Return the (X, Y) coordinate for the center point of the cell that contains the specified text.  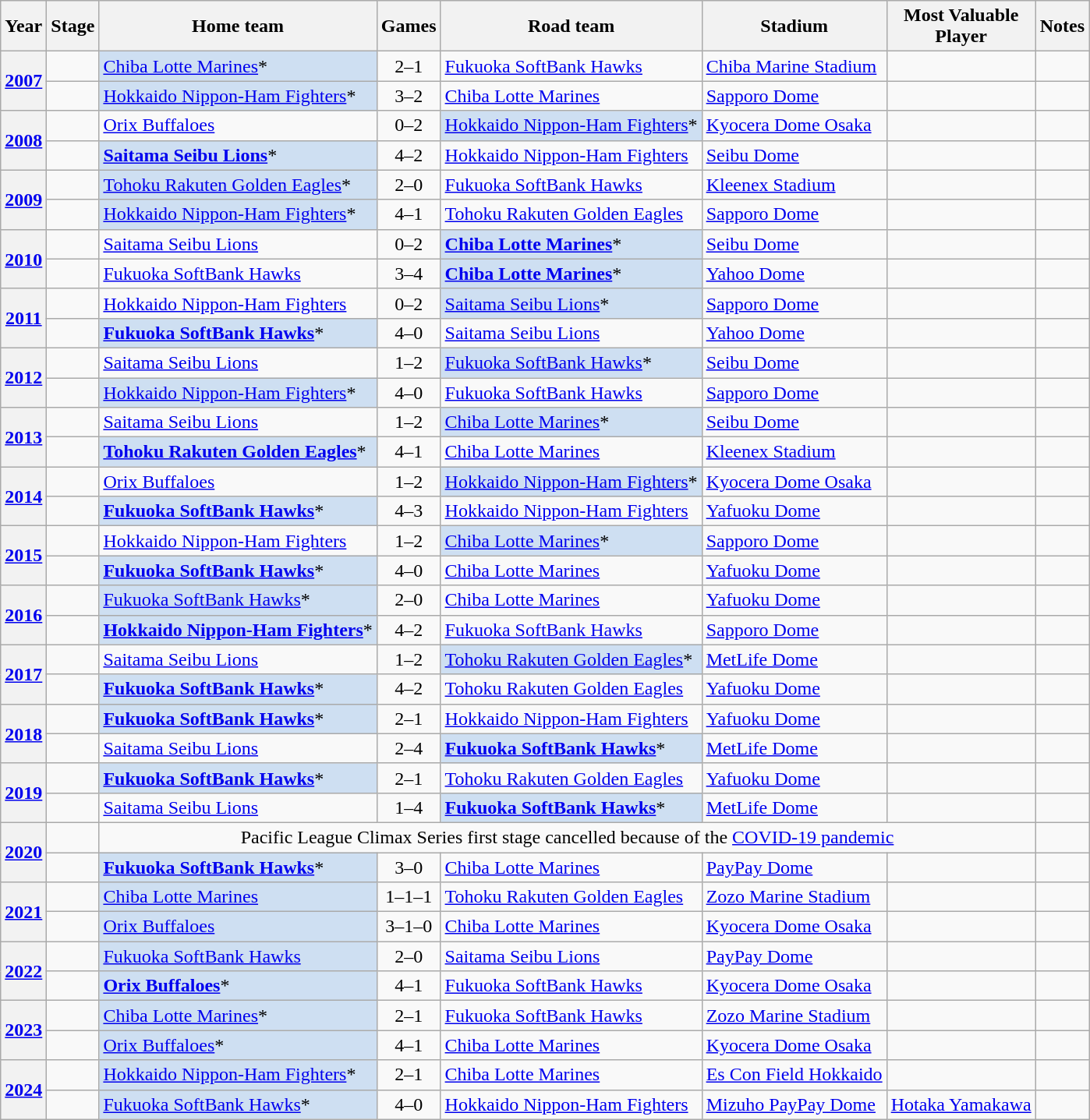
2019 (23, 793)
1–1–1 (409, 897)
2023 (23, 1030)
1–4 (409, 807)
3–1–0 (409, 927)
4–3 (409, 511)
Chiba Marine Stadium (794, 66)
2014 (23, 496)
2007 (23, 81)
2024 (23, 1090)
2010 (23, 259)
3–4 (409, 274)
Stage (73, 26)
Hotaka Yamakawa (961, 1104)
2015 (23, 556)
2011 (23, 318)
2016 (23, 615)
Year (23, 26)
Mizuho PayPay Dome (794, 1104)
Es Con Field Hokkaido (794, 1075)
2009 (23, 200)
2021 (23, 912)
Most ValuablePlayer (961, 26)
2018 (23, 733)
2017 (23, 674)
2022 (23, 971)
Games (409, 26)
Home team (238, 26)
3–2 (409, 96)
2008 (23, 140)
Road team (571, 26)
2013 (23, 437)
2–4 (409, 748)
Notes (1062, 26)
2012 (23, 377)
Pacific League Climax Series first stage cancelled because of the COVID-19 pandemic (568, 837)
3–0 (409, 867)
2020 (23, 852)
Stadium (794, 26)
